Pinpoint the cell where the given text exists, returning its (x, y) midpoint coordinate. 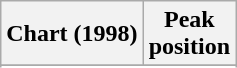
Peakposition (189, 34)
Chart (1998) (72, 34)
